Return the (x, y) coordinate for the center point of the cell that contains the specified text.  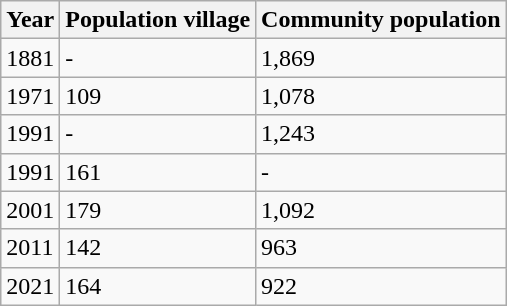
179 (158, 210)
2011 (30, 248)
1,092 (381, 210)
142 (158, 248)
Population village (158, 20)
2001 (30, 210)
1971 (30, 96)
109 (158, 96)
1,869 (381, 58)
164 (158, 286)
Year (30, 20)
161 (158, 172)
922 (381, 286)
1,243 (381, 134)
1,078 (381, 96)
1881 (30, 58)
Community population (381, 20)
963 (381, 248)
2021 (30, 286)
